Pinpoint the cell where the given text exists, returning its (X, Y) midpoint coordinate. 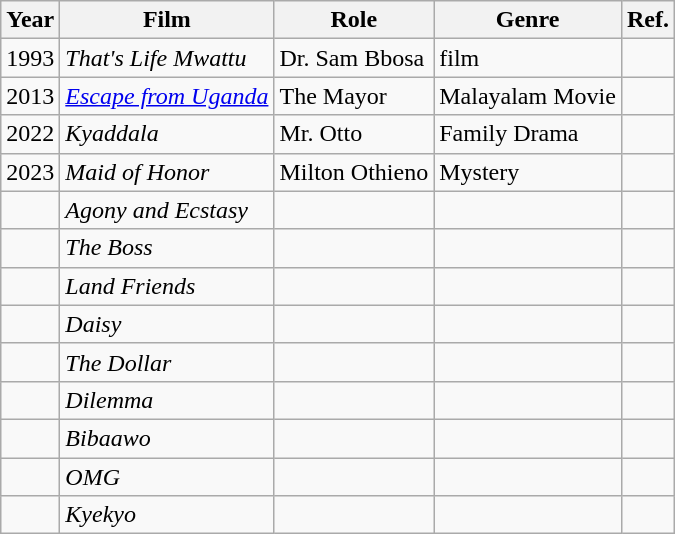
The Dollar (167, 362)
2023 (30, 172)
Land Friends (167, 286)
That's Life Mwattu (167, 58)
2013 (30, 96)
Dr. Sam Bbosa (354, 58)
Bibaawo (167, 438)
Film (167, 20)
The Mayor (354, 96)
Kyekyo (167, 515)
Maid of Honor (167, 172)
The Boss (167, 248)
Genre (528, 20)
OMG (167, 477)
Role (354, 20)
Ref. (648, 20)
Family Drama (528, 134)
Mystery (528, 172)
Escape from Uganda (167, 96)
1993 (30, 58)
Daisy (167, 324)
Malayalam Movie (528, 96)
2022 (30, 134)
Milton Othieno (354, 172)
Kyaddala (167, 134)
Agony and Ecstasy (167, 210)
film (528, 58)
Dilemma (167, 400)
Mr. Otto (354, 134)
Year (30, 20)
